Search for the cell housing the specified text and yield its [X, Y] center coordinate. 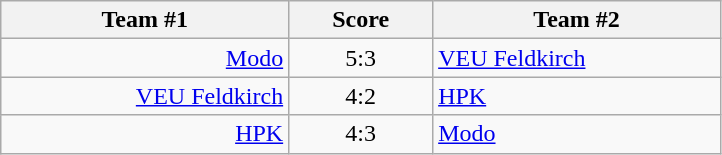
5:3 [361, 58]
Team #2 [577, 20]
Score [361, 20]
4:2 [361, 96]
4:3 [361, 134]
Team #1 [145, 20]
